Output the (x, y) coordinate of the center of the cell containing the given text.  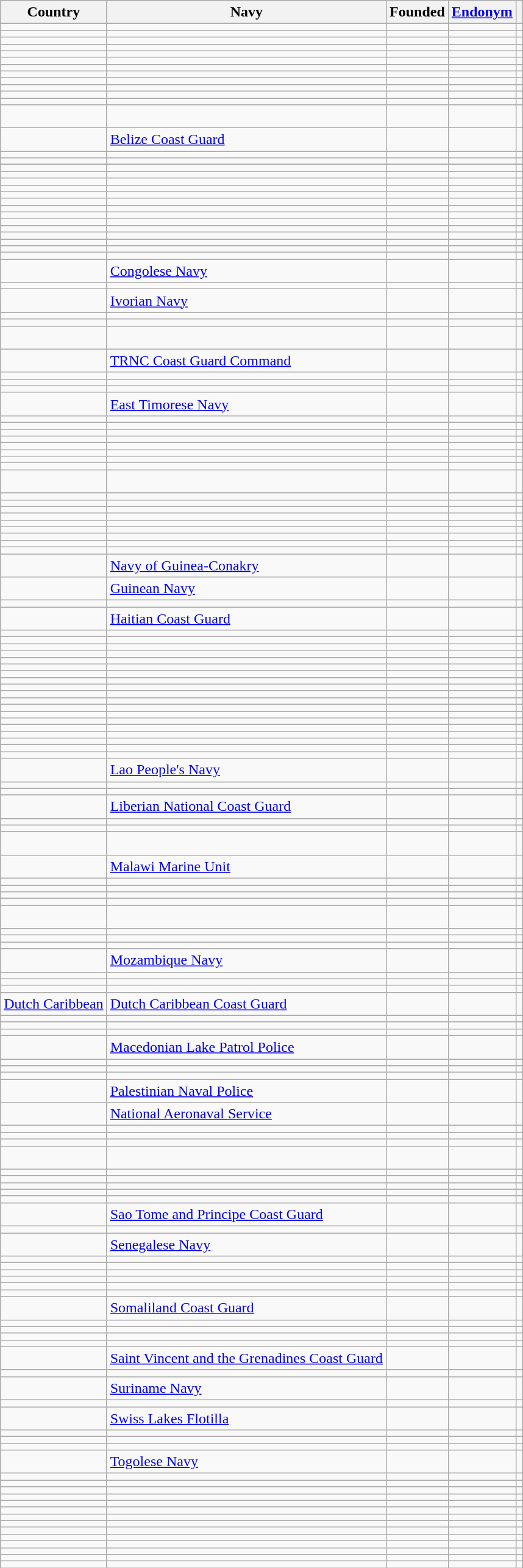
Swiss Lakes Flotilla (246, 1419)
Suriname Navy (246, 1388)
Liberian National Coast Guard (246, 807)
Navy (246, 12)
Macedonian Lake Patrol Police (246, 1047)
Togolese Navy (246, 1462)
Malawi Marine Unit (246, 866)
Guinean Navy (246, 589)
Belize Coast Guard (246, 140)
Mozambique Navy (246, 960)
Dutch Caribbean (54, 1004)
Country (54, 12)
East Timorese Navy (246, 404)
Senegalese Navy (246, 1244)
Congolese Navy (246, 271)
TRNC Coast Guard Command (246, 361)
Founded (418, 12)
Navy of Guinea-Conakry (246, 566)
Palestinian Naval Police (246, 1091)
Dutch Caribbean Coast Guard (246, 1004)
Somaliland Coast Guard (246, 1308)
Sao Tome and Principe Coast Guard (246, 1214)
Ivorian Navy (246, 301)
Lao People's Navy (246, 770)
Endonym (482, 12)
National Aeronaval Service (246, 1114)
Haitian Coast Guard (246, 619)
Saint Vincent and the Grenadines Coast Guard (246, 1358)
